Detect which cell encompasses the target text, then output its [X, Y] center coordinate. 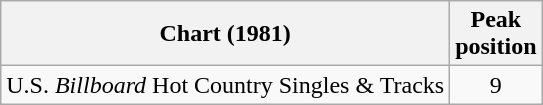
Peakposition [496, 34]
Chart (1981) [226, 34]
9 [496, 85]
U.S. Billboard Hot Country Singles & Tracks [226, 85]
